Locate the cell with the specified text and output its [x, y] center coordinate. 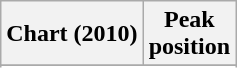
Peakposition [189, 34]
Chart (2010) [72, 34]
